Capture the cell that displays the provided text and extract its [X, Y] central coordinate. 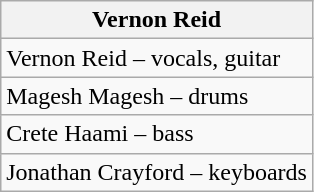
Jonathan Crayford – keyboards [157, 172]
Vernon Reid [157, 20]
Magesh Magesh – drums [157, 96]
Crete Haami – bass [157, 134]
Vernon Reid – vocals, guitar [157, 58]
